Pinpoint the cell where the given text exists, returning its (x, y) midpoint coordinate. 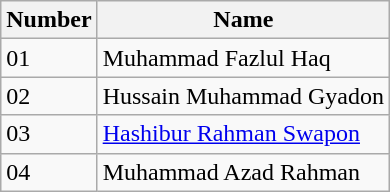
Muhammad Azad Rahman (243, 172)
01 (49, 58)
Hussain Muhammad Gyadon (243, 96)
04 (49, 172)
Number (49, 20)
Hashibur Rahman Swapon (243, 134)
Muhammad Fazlul Haq (243, 58)
02 (49, 96)
Name (243, 20)
03 (49, 134)
